Search for the cell housing the specified text and yield its (x, y) center coordinate. 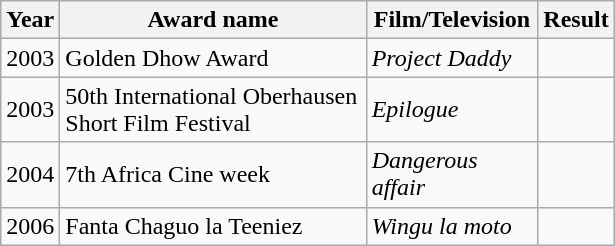
Golden Dhow Award (213, 58)
Wingu la moto (452, 226)
Epilogue (452, 110)
2004 (30, 174)
Film/Television (452, 20)
Dangerous affair (452, 174)
Fanta Chaguo la Teeniez (213, 226)
Year (30, 20)
50th International Oberhausen Short Film Festival (213, 110)
Result (576, 20)
Project Daddy (452, 58)
Award name (213, 20)
7th Africa Cine week (213, 174)
2006 (30, 226)
